Pinpoint the cell where the given text exists, returning its (X, Y) midpoint coordinate. 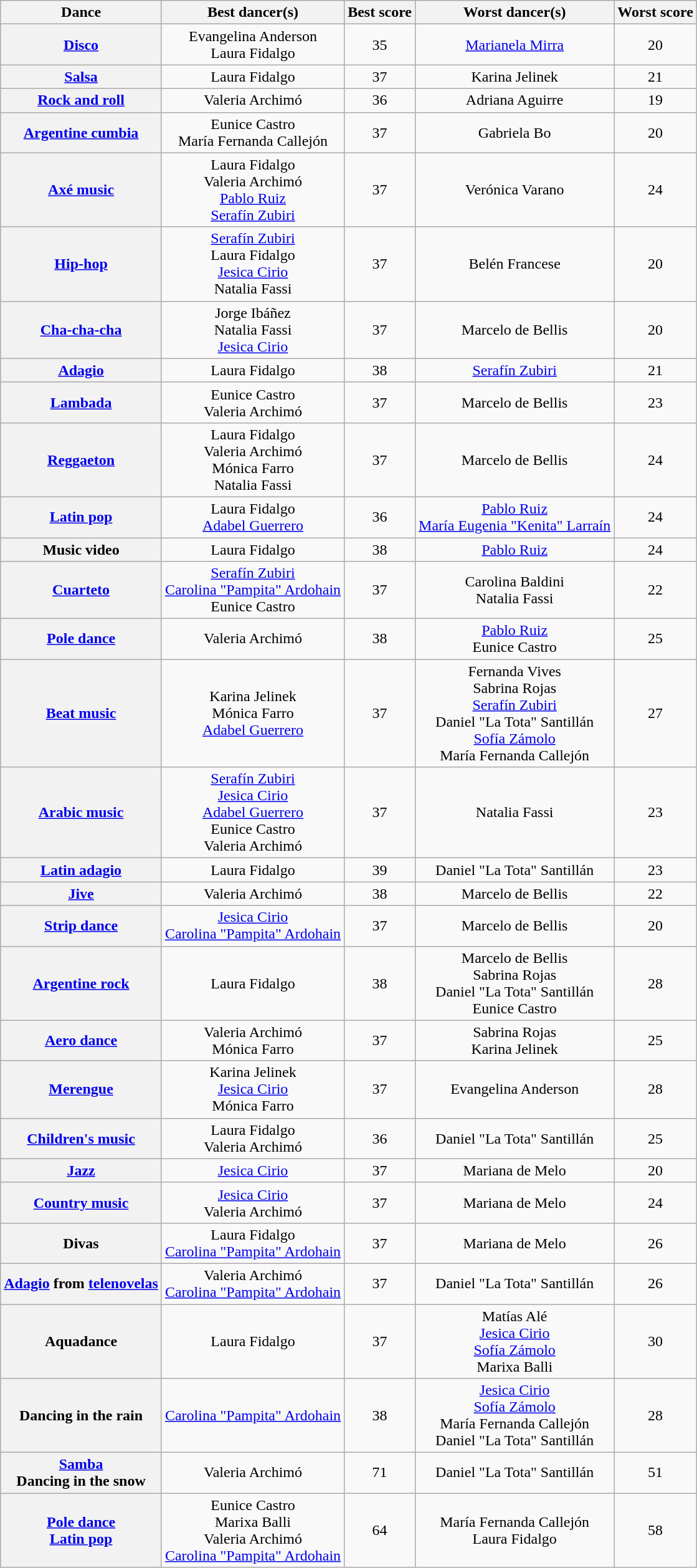
Evangelina Anderson (514, 1089)
Eunice CastroValeria Archimó (253, 403)
Laura FidalgoValeria ArchimóPablo RuizSerafín Zubiri (253, 189)
Latin pop (81, 517)
Karina JelinekJesica CirioMónica Farro (253, 1089)
Pole danceLatin pop (81, 1531)
Matías AléJesica CirioSofía ZámoloMarixa Balli (514, 1341)
Jesica CirioCarolina "Pampita" Ardohain (253, 926)
30 (655, 1341)
Jorge IbáñezNatalia FassiJesica Cirio (253, 330)
19 (655, 100)
Serafín Zubiri (514, 370)
51 (655, 1473)
Worst dancer(s) (514, 12)
Pablo Ruiz (514, 549)
Disco (81, 45)
Arabic music (81, 813)
Dance (81, 12)
Pole dance (81, 639)
Fernanda VivesSabrina RojasSerafín ZubiriDaniel "La Tota" SantillánSofía ZámoloMaría Fernanda Callejón (514, 713)
Cuarteto (81, 590)
Best score (380, 12)
Marcelo de BellisSabrina RojasDaniel "La Tota" SantillánEunice Castro (514, 983)
Laura FidalgoValeria Archimó (253, 1138)
27 (655, 713)
Lambada (81, 403)
Strip dance (81, 926)
Axé music (81, 189)
Eunice CastroMaría Fernanda Callejón (253, 132)
Sabrina RojasKarina Jelinek (514, 1041)
35 (380, 45)
Adagio from telenovelas (81, 1284)
Jazz (81, 1170)
Aquadance (81, 1341)
Salsa (81, 77)
Merengue (81, 1089)
Laura FidalgoAdabel Guerrero (253, 517)
Adriana Aguirre (514, 100)
Karina JelinekMónica FarroAdabel Guerrero (253, 713)
Laura FidalgoCarolina "Pampita" Ardohain (253, 1243)
Adagio (81, 370)
Argentine cumbia (81, 132)
Evangelina AndersonLaura Fidalgo (253, 45)
Valeria ArchimóMónica Farro (253, 1041)
71 (380, 1473)
Serafín ZubiriJesica CirioAdabel GuerreroEunice CastroValeria Archimó (253, 813)
Dancing in the rain (81, 1416)
Beat music (81, 713)
Natalia Fassi (514, 813)
SambaDancing in the snow (81, 1473)
Laura FidalgoValeria ArchimóMónica FarroNatalia Fassi (253, 460)
Carolina BaldiniNatalia Fassi (514, 590)
Children's music (81, 1138)
Cha-cha-cha (81, 330)
Valeria ArchimóCarolina "Pampita" Ardohain (253, 1284)
Aero dance (81, 1041)
64 (380, 1531)
58 (655, 1531)
Eunice CastroMarixa BalliValeria ArchimóCarolina "Pampita" Ardohain (253, 1531)
Gabriela Bo (514, 132)
Pablo RuizEunice Castro (514, 639)
Jesica Cirio (253, 1170)
Latin adagio (81, 870)
Rock and roll (81, 100)
María Fernanda CallejónLaura Fidalgo (514, 1531)
Carolina "Pampita" Ardohain (253, 1416)
Argentine rock (81, 983)
Worst score (655, 12)
Jesica CirioSofía ZámoloMaría Fernanda CallejónDaniel "La Tota" Santillán (514, 1416)
Country music (81, 1203)
Karina Jelinek (514, 77)
Divas (81, 1243)
Pablo RuizMaría Eugenia "Kenita" Larraín (514, 517)
Best dancer(s) (253, 12)
39 (380, 870)
Marianela Mirra (514, 45)
Hip-hop (81, 264)
Serafín ZubiriLaura FidalgoJesica CirioNatalia Fassi (253, 264)
Jive (81, 894)
Jesica CirioValeria Archimó (253, 1203)
Verónica Varano (514, 189)
Serafín ZubiriCarolina "Pampita" ArdohainEunice Castro (253, 590)
Music video (81, 549)
Reggaeton (81, 460)
Belén Francese (514, 264)
